Find where the given text appears and provide that cell's center as [x, y] coordinate. 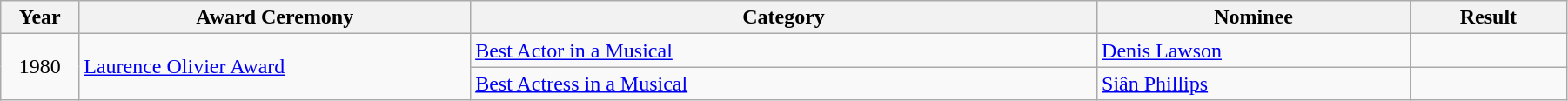
1980 [40, 67]
Nominee [1254, 17]
Year [40, 17]
Result [1488, 17]
Best Actor in a Musical [784, 50]
Category [784, 17]
Laurence Olivier Award [275, 67]
Best Actress in a Musical [784, 84]
Siân Phillips [1254, 84]
Award Ceremony [275, 17]
Denis Lawson [1254, 50]
